Return the [X, Y] coordinate for the center point of the cell that contains the specified text.  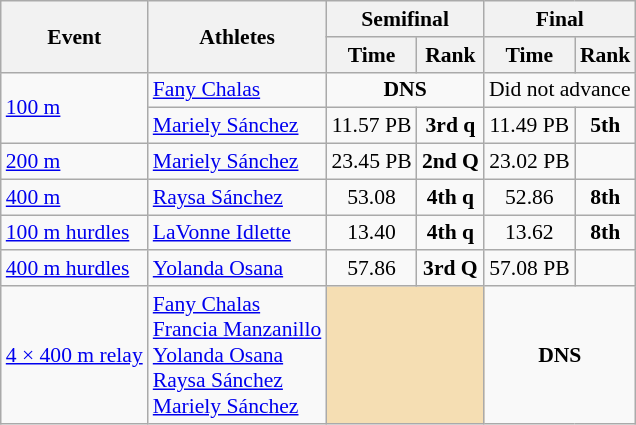
Raysa Sánchez [238, 197]
Final [560, 19]
11.57 PB [372, 126]
Yolanda Osana [238, 269]
Event [74, 36]
3rd Q [450, 269]
13.62 [530, 233]
23.45 PB [372, 162]
400 m [74, 197]
100 m [74, 108]
200 m [74, 162]
400 m hurdles [74, 269]
2nd Q [450, 162]
52.86 [530, 197]
Athletes [238, 36]
100 m hurdles [74, 233]
Did not advance [560, 90]
Fany Chalas [238, 90]
Semifinal [405, 19]
23.02 PB [530, 162]
13.40 [372, 233]
11.49 PB [530, 126]
57.86 [372, 269]
4 × 400 m relay [74, 355]
53.08 [372, 197]
Fany ChalasFrancia ManzanilloYolanda OsanaRaysa SánchezMariely Sánchez [238, 355]
5th [606, 126]
3rd q [450, 126]
LaVonne Idlette [238, 233]
57.08 PB [530, 269]
